Identify which cell holds the provided text, then report its [x, y] central coordinate. 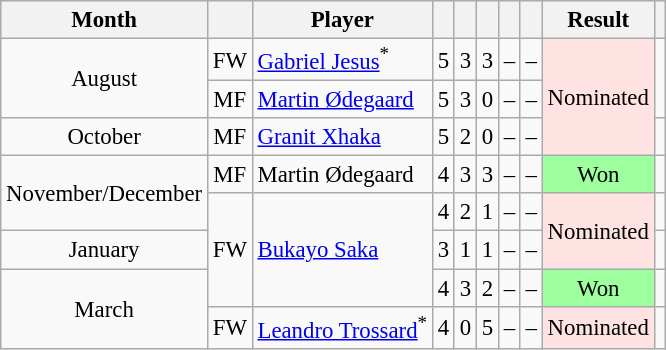
October [104, 137]
Gabriel Jesus* [342, 60]
Leandro Trossard* [342, 327]
Month [104, 20]
November/December [104, 194]
January [104, 250]
August [104, 79]
Result [598, 20]
Granit Xhaka [342, 137]
Bukayo Saka [342, 250]
March [104, 309]
Player [342, 20]
